Scan for the cell matching the given text and deliver its (x, y) coordinate at center. 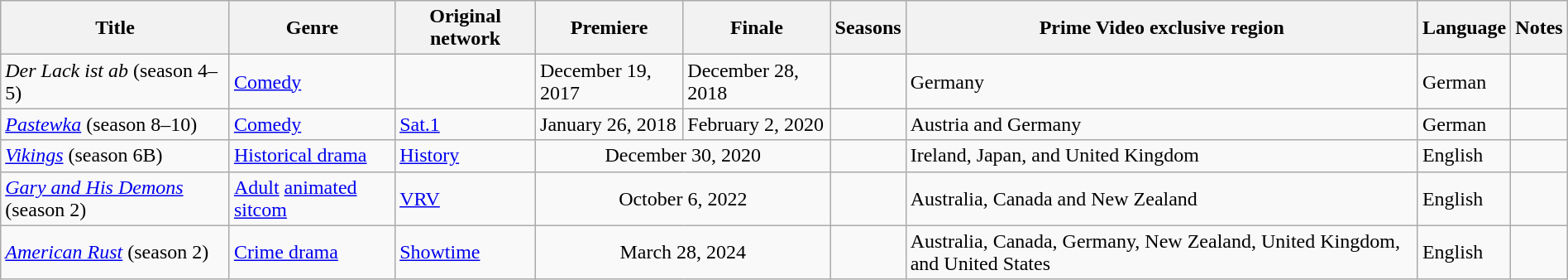
Der Lack ist ab (season 4–5) (116, 81)
Genre (312, 28)
Vikings (season 6B) (116, 156)
Crime drama (312, 252)
Premiere (610, 28)
December 28, 2018 (757, 81)
Pastewka (season 8–10) (116, 124)
Notes (1539, 28)
Language (1464, 28)
Austria and Germany (1161, 124)
Prime Video exclusive region (1161, 28)
Original network (466, 28)
Australia, Canada, Germany, New Zealand, United Kingdom, and United States (1161, 252)
Historical drama (312, 156)
Finale (757, 28)
Seasons (868, 28)
October 6, 2022 (683, 199)
American Rust (season 2) (116, 252)
Adult animated sitcom (312, 199)
Australia, Canada and New Zealand (1161, 199)
Title (116, 28)
January 26, 2018 (610, 124)
Sat.1 (466, 124)
Germany (1161, 81)
December 30, 2020 (683, 156)
February 2, 2020 (757, 124)
March 28, 2024 (683, 252)
History (466, 156)
VRV (466, 199)
December 19, 2017 (610, 81)
Ireland, Japan, and United Kingdom (1161, 156)
Gary and His Demons (season 2) (116, 199)
Showtime (466, 252)
